From the cell containing the given text, extract its center point as [X, Y] coordinate. 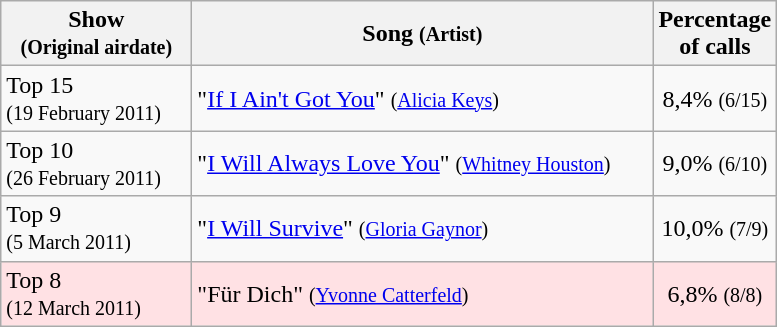
8,4% (6/15) [715, 98]
Song (Artist) [422, 34]
"Für Dich" (Yvonne Catterfeld) [422, 294]
9,0% (6/10) [715, 164]
Show(Original airdate) [96, 34]
"I Will Always Love You" (Whitney Houston) [422, 164]
Percentage of calls [715, 34]
6,8% (8/8) [715, 294]
"If I Ain't Got You" (Alicia Keys) [422, 98]
10,0% (7/9) [715, 228]
Top 15(19 February 2011) [96, 98]
Top 8(12 March 2011) [96, 294]
"I Will Survive" (Gloria Gaynor) [422, 228]
Top 10(26 February 2011) [96, 164]
Top 9(5 March 2011) [96, 228]
